From the cell containing the given text, extract its center point as [X, Y] coordinate. 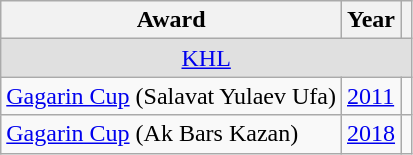
2011 [370, 96]
Award [172, 20]
KHL [206, 58]
Gagarin Cup (Salavat Yulaev Ufa) [172, 96]
Gagarin Cup (Ak Bars Kazan) [172, 134]
2018 [370, 134]
Year [370, 20]
